For the text-containing cell, return its midpoint in (x, y) coordinate format. 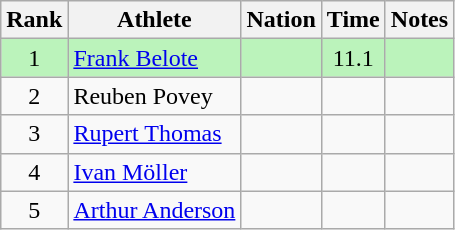
Arthur Anderson (154, 210)
Athlete (154, 20)
Reuben Povey (154, 96)
Nation (281, 20)
11.1 (353, 58)
1 (34, 58)
Rank (34, 20)
Ivan Möller (154, 172)
3 (34, 134)
Frank Belote (154, 58)
Time (353, 20)
4 (34, 172)
5 (34, 210)
Rupert Thomas (154, 134)
2 (34, 96)
Notes (419, 20)
